Output the (x, y) coordinate of the center of the cell containing the given text.  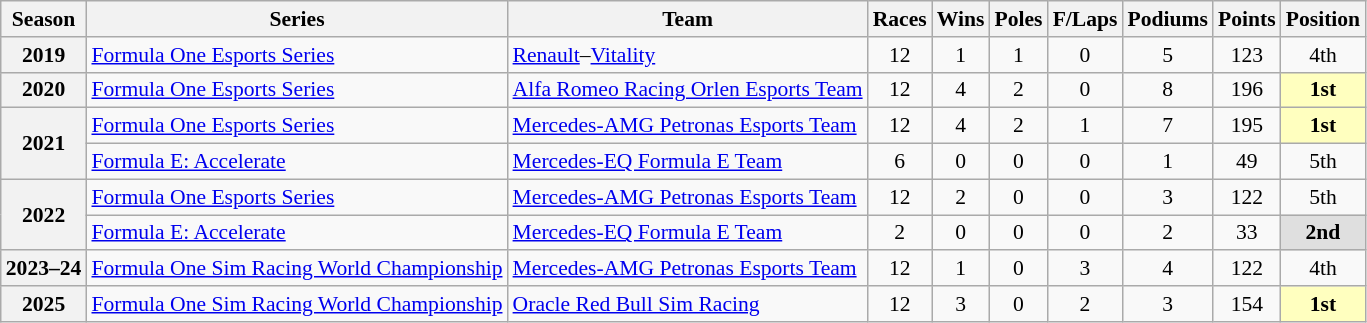
2023–24 (44, 269)
7 (1168, 126)
Races (900, 19)
Renault–Vitality (688, 55)
2nd (1323, 233)
123 (1247, 55)
F/Laps (1086, 19)
Series (296, 19)
33 (1247, 233)
2022 (44, 214)
2020 (44, 90)
196 (1247, 90)
5 (1168, 55)
2025 (44, 304)
49 (1247, 162)
Podiums (1168, 19)
Alfa Romeo Racing Orlen Esports Team (688, 90)
2019 (44, 55)
Season (44, 19)
Points (1247, 19)
195 (1247, 126)
2021 (44, 144)
Position (1323, 19)
6 (900, 162)
Team (688, 19)
Wins (961, 19)
Oracle Red Bull Sim Racing (688, 304)
Poles (1018, 19)
8 (1168, 90)
154 (1247, 304)
